Output the [x, y] coordinate of the center of the cell containing the given text.  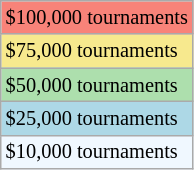
$10,000 tournaments [97, 152]
$50,000 tournaments [97, 85]
$25,000 tournaments [97, 118]
$100,000 tournaments [97, 17]
$75,000 tournaments [97, 51]
